Capture the cell that displays the provided text and extract its (x, y) central coordinate. 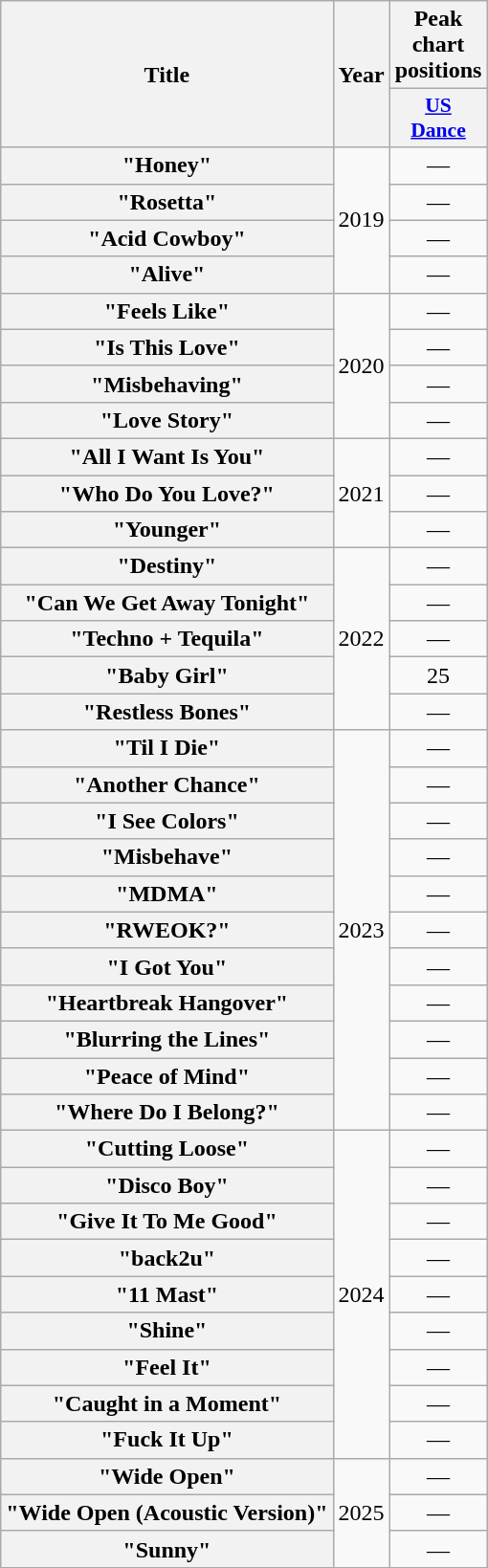
"Misbehave" (166, 857)
"Another Chance" (166, 784)
"MDMA" (166, 894)
"Give It To Me Good" (166, 1222)
"Techno + Tequila" (166, 639)
"Peace of Mind" (166, 1076)
"Shine" (166, 1331)
"Feels Like" (166, 311)
"Disco Boy" (166, 1185)
"RWEOK?" (166, 930)
Title (166, 75)
"Destiny" (166, 566)
"Baby Girl" (166, 675)
"Who Do You Love?" (166, 493)
2025 (362, 1513)
2022 (362, 639)
"Wide Open" (166, 1476)
"Fuck It Up" (166, 1440)
"I Got You" (166, 966)
Peak chart positions (438, 45)
"Til I Die" (166, 748)
"11 Mast" (166, 1294)
"back2u" (166, 1258)
"Sunny" (166, 1549)
"I See Colors" (166, 821)
"Is This Love" (166, 347)
2019 (362, 220)
2020 (362, 365)
"Cutting Loose" (166, 1149)
"Misbehaving" (166, 384)
"Where Do I Belong?" (166, 1113)
"Honey" (166, 166)
"Younger" (166, 530)
2021 (362, 493)
"Caught in a Moment" (166, 1403)
"Can We Get Away Tonight" (166, 603)
2023 (362, 930)
"Restless Bones" (166, 712)
USDance (438, 119)
25 (438, 675)
"Wide Open (Acoustic Version)" (166, 1513)
Year (362, 75)
"Alive" (166, 275)
"Acid Cowboy" (166, 238)
"All I Want Is You" (166, 456)
"Heartbreak Hangover" (166, 1003)
"Feel It" (166, 1367)
"Rosetta" (166, 202)
"Love Story" (166, 420)
2024 (362, 1295)
"Blurring the Lines" (166, 1039)
